Find where the given text appears and provide that cell's center as (X, Y) coordinate. 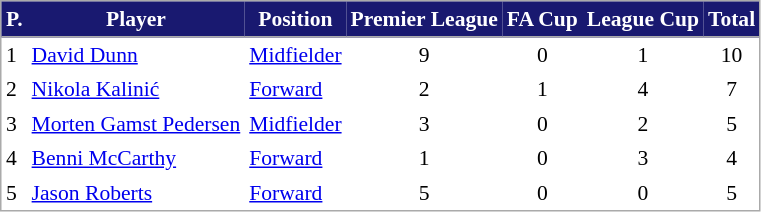
David Dunn (136, 55)
FA Cup (542, 20)
Benni McCarthy (136, 158)
League Cup (642, 20)
Jason Roberts (136, 193)
Player (136, 20)
Nikola Kalinić (136, 89)
9 (424, 55)
P. (15, 20)
7 (731, 89)
Position (296, 20)
Morten Gamst Pedersen (136, 123)
Premier League (424, 20)
10 (731, 55)
Total (731, 20)
